Search for the cell housing the specified text and yield its (x, y) center coordinate. 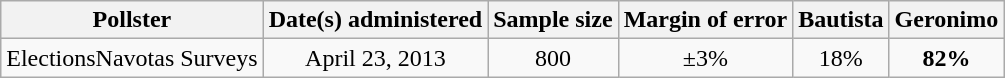
±3% (706, 58)
Date(s) administered (376, 20)
82% (946, 58)
Margin of error (706, 20)
18% (841, 58)
Pollster (132, 20)
Geronimo (946, 20)
ElectionsNavotas Surveys (132, 58)
Sample size (553, 20)
Bautista (841, 20)
800 (553, 58)
April 23, 2013 (376, 58)
